From the cell containing the given text, extract its center point as (x, y) coordinate. 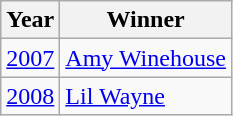
Amy Winehouse (146, 58)
2007 (30, 58)
Year (30, 20)
Lil Wayne (146, 96)
2008 (30, 96)
Winner (146, 20)
